Scan for the cell matching the given text and deliver its (X, Y) coordinate at center. 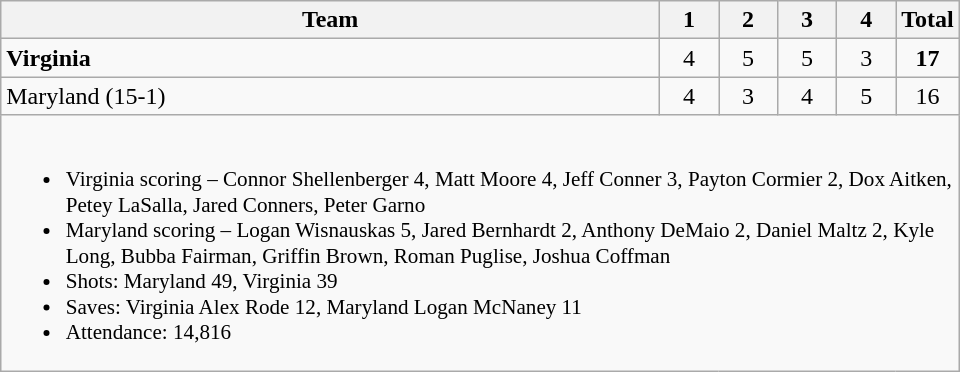
16 (928, 96)
Maryland (15-1) (330, 96)
2 (748, 20)
1 (688, 20)
Total (928, 20)
17 (928, 58)
Virginia (330, 58)
Team (330, 20)
